Capture the cell that displays the provided text and extract its [X, Y] central coordinate. 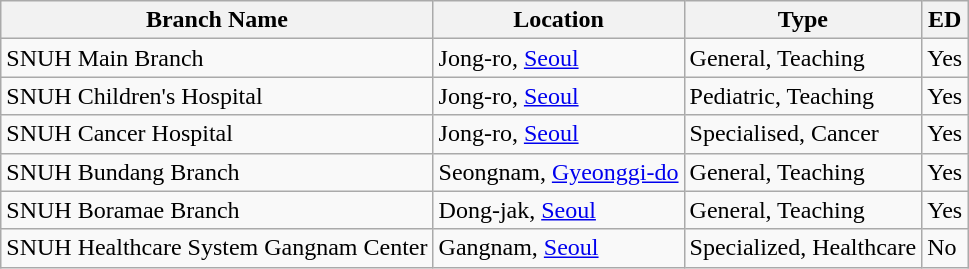
Dong-jak, Seoul [558, 210]
SNUH Children's Hospital [217, 96]
Specialized, Healthcare [803, 248]
Location [558, 20]
SNUH Main Branch [217, 58]
SNUH Boramae Branch [217, 210]
Pediatric, Teaching [803, 96]
Gangnam, Seoul [558, 248]
ED [945, 20]
Specialised, Cancer [803, 134]
Branch Name [217, 20]
No [945, 248]
Type [803, 20]
SNUH Healthcare System Gangnam Center [217, 248]
Seongnam, Gyeonggi-do [558, 172]
SNUH Bundang Branch [217, 172]
SNUH Cancer Hospital [217, 134]
